Scan for the cell matching the given text and deliver its [X, Y] coordinate at center. 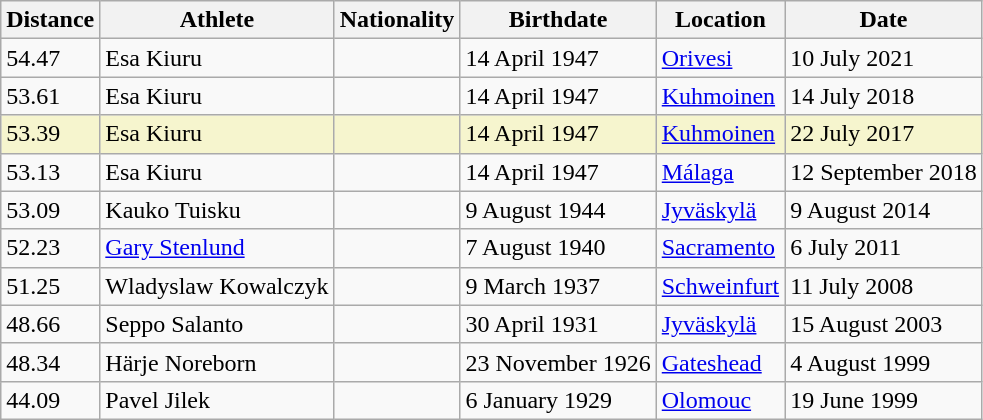
53.39 [50, 134]
53.61 [50, 96]
12 September 2018 [884, 172]
Málaga [720, 172]
Gateshead [720, 362]
6 January 1929 [558, 400]
Date [884, 20]
9 August 1944 [558, 210]
Location [720, 20]
23 November 1926 [558, 362]
Olomouc [720, 400]
7 August 1940 [558, 248]
9 August 2014 [884, 210]
Gary Stenlund [217, 248]
Sacramento [720, 248]
Birthdate [558, 20]
Wladyslaw Kowalczyk [217, 286]
Nationality [397, 20]
44.09 [50, 400]
6 July 2011 [884, 248]
53.13 [50, 172]
54.47 [50, 58]
Seppo Salanto [217, 324]
9 March 1937 [558, 286]
22 July 2017 [884, 134]
52.23 [50, 248]
48.66 [50, 324]
51.25 [50, 286]
4 August 1999 [884, 362]
Schweinfurt [720, 286]
Kauko Tuisku [217, 210]
Distance [50, 20]
Pavel Jilek [217, 400]
10 July 2021 [884, 58]
Athlete [217, 20]
11 July 2008 [884, 286]
Orivesi [720, 58]
15 August 2003 [884, 324]
53.09 [50, 210]
19 June 1999 [884, 400]
48.34 [50, 362]
Härje Noreborn [217, 362]
30 April 1931 [558, 324]
14 July 2018 [884, 96]
